Return [X, Y] of the center of cell containing provided text 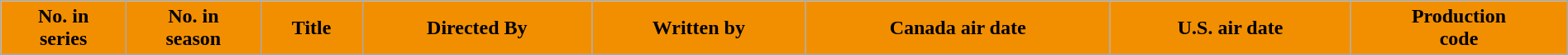
Production code [1459, 28]
Title [311, 28]
No. inseries [64, 28]
Canada air date [958, 28]
Directed By [477, 28]
U.S. air date [1230, 28]
Written by [699, 28]
No. inseason [194, 28]
